Pinpoint the cell where the given text exists, returning its (x, y) midpoint coordinate. 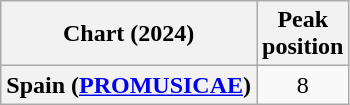
8 (303, 85)
Peakposition (303, 34)
Chart (2024) (129, 34)
Spain (PROMUSICAE) (129, 85)
